Determine the [X, Y] coordinate at the center of the cell enclosing the given text.  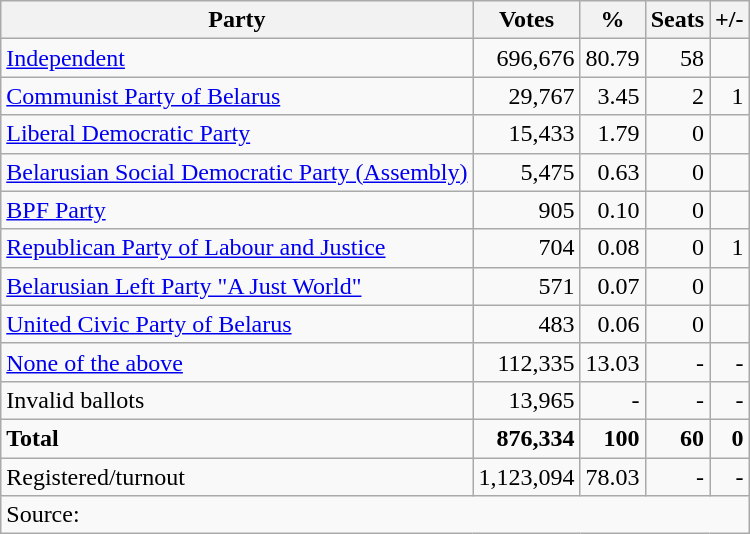
0.07 [612, 286]
78.03 [612, 477]
Total [237, 438]
80.79 [612, 58]
+/- [730, 20]
United Civic Party of Belarus [237, 324]
13,965 [526, 400]
696,676 [526, 58]
3.45 [612, 96]
Source: [375, 515]
15,433 [526, 134]
1.79 [612, 134]
Party [237, 20]
5,475 [526, 172]
Communist Party of Belarus [237, 96]
29,767 [526, 96]
Belarusian Social Democratic Party (Assembly) [237, 172]
60 [677, 438]
112,335 [526, 362]
BPF Party [237, 210]
Seats [677, 20]
0.10 [612, 210]
% [612, 20]
905 [526, 210]
Liberal Democratic Party [237, 134]
Registered/turnout [237, 477]
0.08 [612, 248]
100 [612, 438]
1,123,094 [526, 477]
704 [526, 248]
Independent [237, 58]
876,334 [526, 438]
2 [677, 96]
13.03 [612, 362]
None of the above [237, 362]
Republican Party of Labour and Justice [237, 248]
Invalid ballots [237, 400]
0.63 [612, 172]
483 [526, 324]
58 [677, 58]
571 [526, 286]
Belarusian Left Party "A Just World" [237, 286]
0.06 [612, 324]
Votes [526, 20]
